Return the [x, y] coordinate for the center point of the cell that contains the specified text.  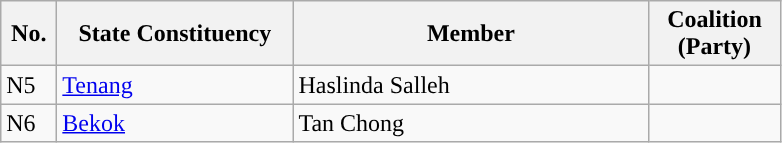
State Constituency [175, 34]
Bekok [175, 123]
Tenang [175, 85]
Haslinda Salleh [471, 85]
Coalition (Party) [714, 34]
N6 [29, 123]
No. [29, 34]
N5 [29, 85]
Member [471, 34]
Tan Chong [471, 123]
